For the text-containing cell, return its midpoint in [X, Y] coordinate format. 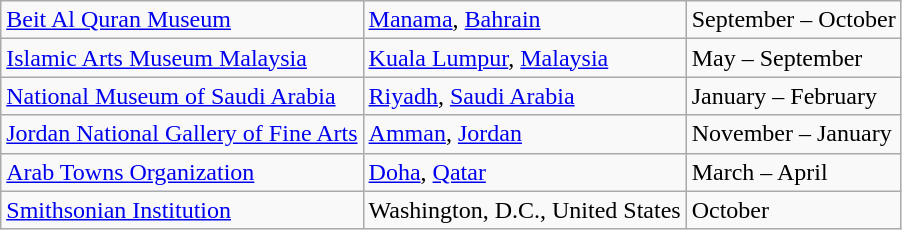
Washington, D.C., United States [524, 210]
Smithsonian Institution [182, 210]
Beit Al Quran Museum [182, 20]
Doha, Qatar [524, 172]
Manama, Bahrain [524, 20]
January – February [794, 96]
March – April [794, 172]
Amman, Jordan [524, 134]
May – September [794, 58]
Arab Towns Organization [182, 172]
Islamic Arts Museum Malaysia [182, 58]
Riyadh, Saudi Arabia [524, 96]
October [794, 210]
National Museum of Saudi Arabia [182, 96]
Kuala Lumpur, Malaysia [524, 58]
September – October [794, 20]
Jordan National Gallery of Fine Arts [182, 134]
November – January [794, 134]
